Output the (X, Y) coordinate of the center of the cell containing the given text.  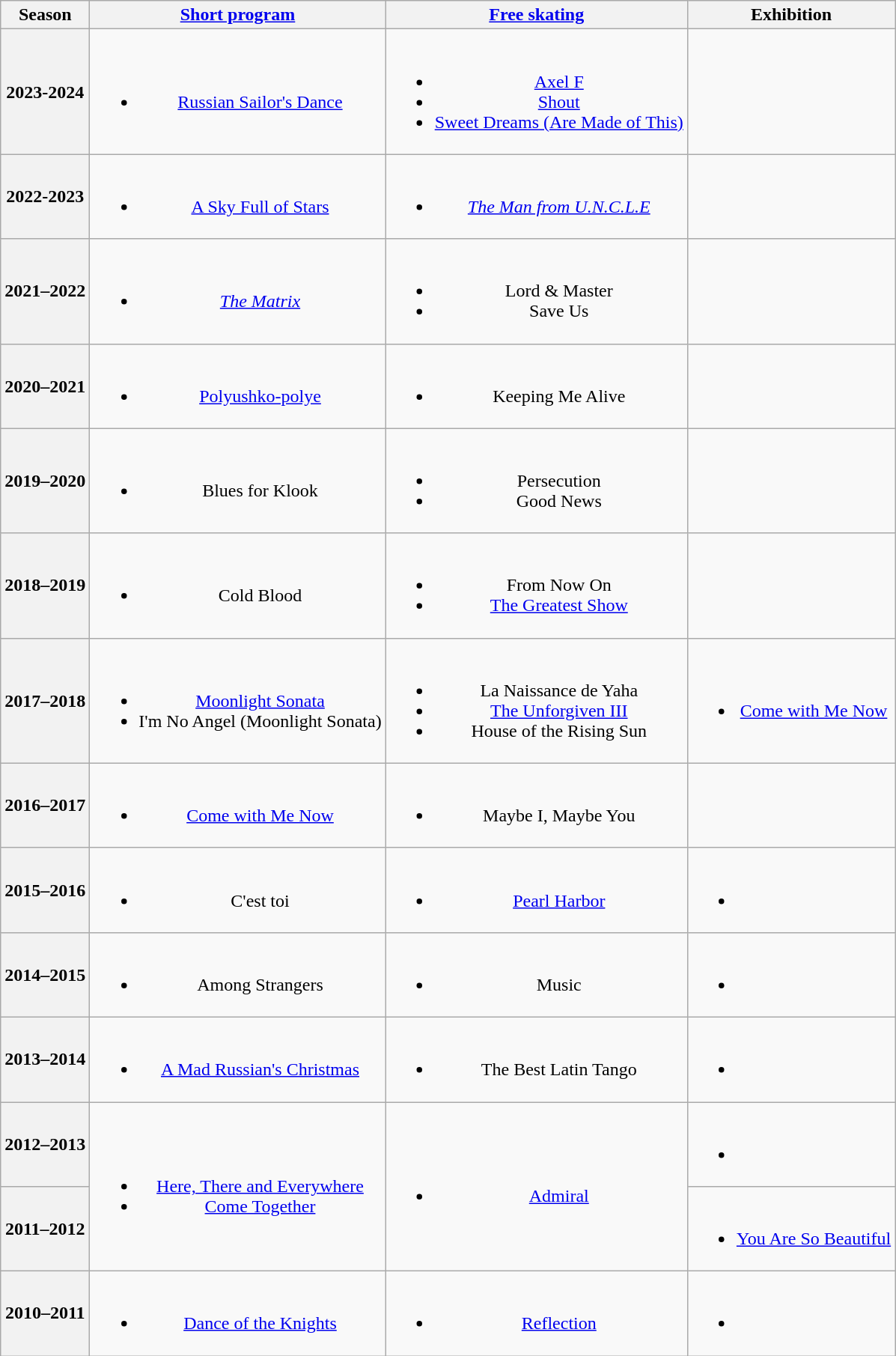
2015–2016 (45, 890)
2022-2023 (45, 196)
2020–2021 (45, 386)
A Sky Full of Stars (238, 196)
Free skating (536, 15)
Persecution Good News (536, 481)
2011–2012 (45, 1229)
2012–2013 (45, 1144)
Moonlight Sonata I'm No Angel (Moonlight Sonata) (238, 701)
2023-2024 (45, 91)
Admiral (536, 1187)
Keeping Me Alive (536, 386)
Maybe I, Maybe You (536, 806)
C'est toi (238, 890)
Reflection (536, 1313)
Pearl Harbor (536, 890)
Here, There and Everywhere Come Together (238, 1187)
Russian Sailor's Dance (238, 91)
2016–2017 (45, 806)
Lord & Master Save Us (536, 291)
2014–2015 (45, 975)
Among Strangers (238, 975)
2013–2014 (45, 1059)
Short program (238, 15)
2019–2020 (45, 481)
2021–2022 (45, 291)
Exhibition (790, 15)
Music (536, 975)
Blues for Klook (238, 481)
Cold Blood (238, 586)
Axel F Shout Sweet Dreams (Are Made of This) (536, 91)
2017–2018 (45, 701)
From Now OnThe Greatest Show (536, 586)
Season (45, 15)
You Are So Beautiful (790, 1229)
The Man from U.N.C.L.E (536, 196)
La Naissance de Yaha The Unforgiven III House of the Rising Sun (536, 701)
Dance of the Knights (238, 1313)
The Matrix (238, 291)
2010–2011 (45, 1313)
A Mad Russian's Christmas (238, 1059)
Polyushko-polye (238, 386)
The Best Latin Tango (536, 1059)
2018–2019 (45, 586)
